For the text-containing cell, return its midpoint in (X, Y) coordinate format. 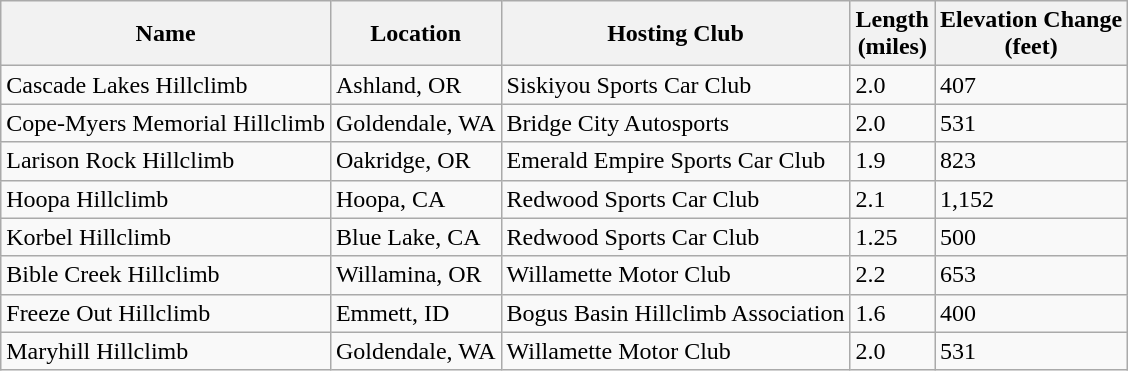
Location (416, 34)
Emmett, ID (416, 313)
Maryhill Hillclimb (166, 351)
Ashland, OR (416, 85)
1.9 (892, 161)
Freeze Out Hillclimb (166, 313)
1.25 (892, 237)
400 (1030, 313)
Bogus Basin Hillclimb Association (676, 313)
653 (1030, 275)
2.1 (892, 199)
Blue Lake, CA (416, 237)
1,152 (1030, 199)
Korbel Hillclimb (166, 237)
Hoopa Hillclimb (166, 199)
Length(miles) (892, 34)
Siskiyou Sports Car Club (676, 85)
Larison Rock Hillclimb (166, 161)
Cope-Myers Memorial Hillclimb (166, 123)
Bridge City Autosports (676, 123)
Cascade Lakes Hillclimb (166, 85)
Emerald Empire Sports Car Club (676, 161)
1.6 (892, 313)
Hosting Club (676, 34)
Bible Creek Hillclimb (166, 275)
2.2 (892, 275)
Name (166, 34)
407 (1030, 85)
Willamina, OR (416, 275)
Elevation Change(feet) (1030, 34)
823 (1030, 161)
500 (1030, 237)
Oakridge, OR (416, 161)
Hoopa, CA (416, 199)
